Return the [X, Y] coordinate for the center point of the cell that contains the specified text.  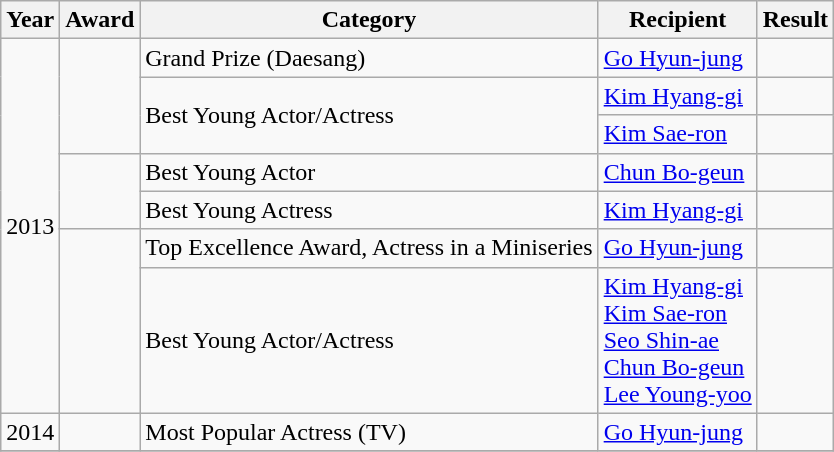
Most Popular Actress (TV) [369, 432]
Best Young Actress [369, 210]
Kim Sae-ron [678, 134]
Best Young Actor [369, 172]
Kim Hyang-gi Kim Sae-ron Seo Shin-ae Chun Bo-geun Lee Young-yoo [678, 340]
2013 [30, 226]
Grand Prize (Daesang) [369, 58]
Result [795, 20]
Recipient [678, 20]
Top Excellence Award, Actress in a Miniseries [369, 248]
Year [30, 20]
Category [369, 20]
2014 [30, 432]
Chun Bo-geun [678, 172]
Award [100, 20]
